From the cell containing the given text, extract its center point as (X, Y) coordinate. 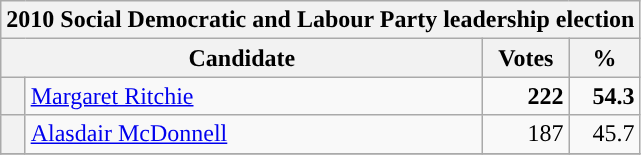
Margaret Ritchie (254, 96)
54.3 (604, 96)
Votes (526, 58)
45.7 (604, 134)
187 (526, 134)
Alasdair McDonnell (254, 134)
Candidate (242, 58)
222 (526, 96)
2010 Social Democratic and Labour Party leadership election (320, 20)
% (604, 58)
